Scan for the cell matching the given text and deliver its (X, Y) coordinate at center. 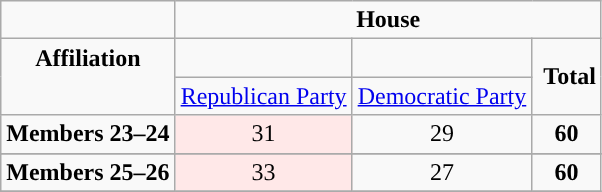
33 (264, 172)
Members 25–26 (88, 172)
Republican Party (264, 96)
House (388, 20)
Democratic Party (442, 96)
Members 23–24 (88, 134)
Total (567, 77)
27 (442, 172)
31 (264, 134)
Affiliation (88, 77)
29 (442, 134)
